For the text-containing cell, return its midpoint in [x, y] coordinate format. 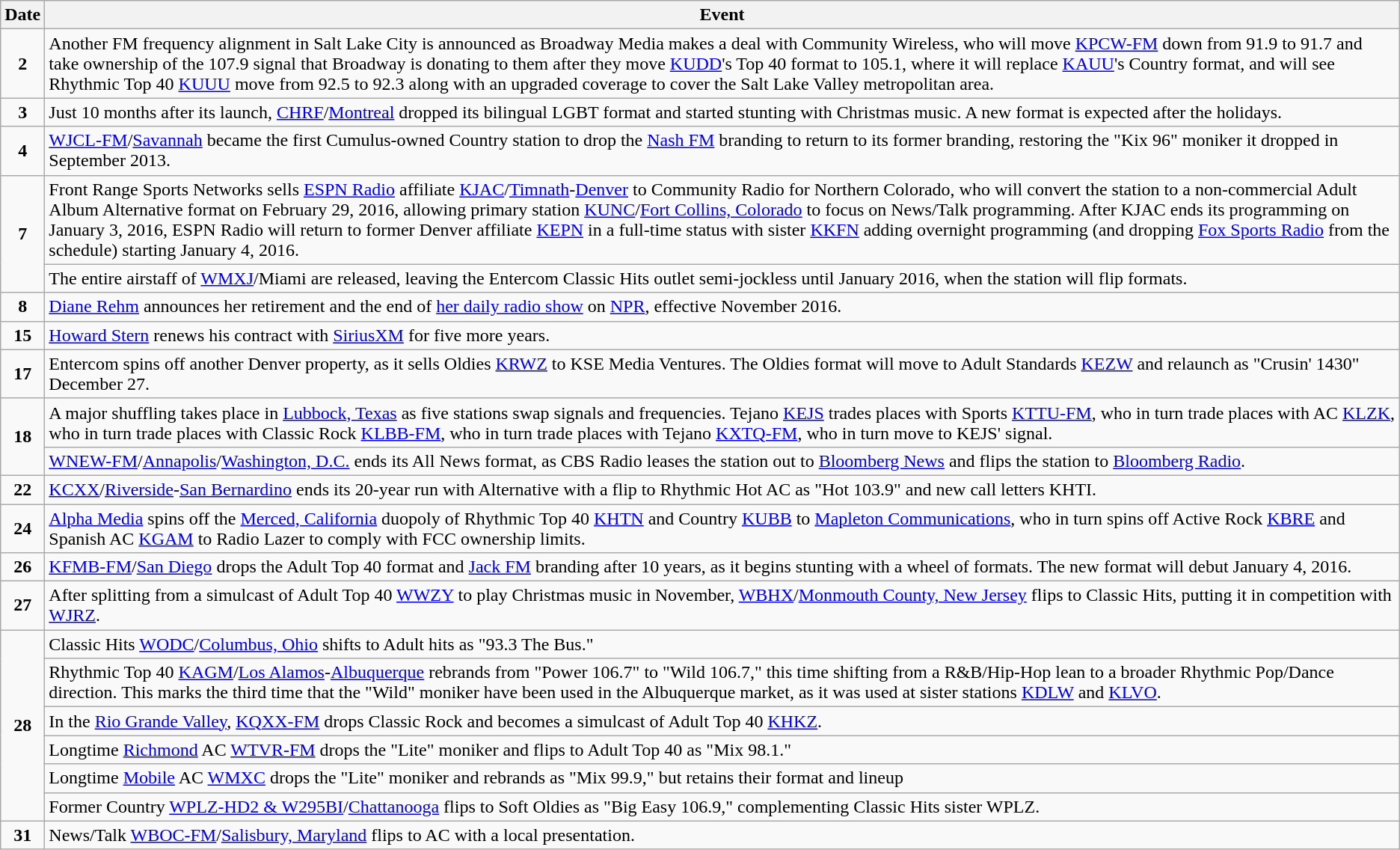
In the Rio Grande Valley, KQXX-FM drops Classic Rock and becomes a simulcast of Adult Top 40 KHKZ. [722, 721]
Former Country WPLZ-HD2 & W295BI/Chattanooga flips to Soft Oldies as "Big Easy 106.9," complementing Classic Hits sister WPLZ. [722, 807]
26 [22, 567]
Event [722, 15]
News/Talk WBOC-FM/Salisbury, Maryland flips to AC with a local presentation. [722, 835]
15 [22, 335]
22 [22, 489]
2 [22, 64]
31 [22, 835]
4 [22, 151]
18 [22, 437]
3 [22, 112]
KCXX/Riverside-San Bernardino ends its 20-year run with Alternative with a flip to Rhythmic Hot AC as "Hot 103.9" and new call letters KHTI. [722, 489]
7 [22, 233]
28 [22, 726]
Longtime Richmond AC WTVR-FM drops the "Lite" moniker and flips to Adult Top 40 as "Mix 98.1." [722, 750]
8 [22, 307]
27 [22, 606]
24 [22, 528]
Longtime Mobile AC WMXC drops the "Lite" moniker and rebrands as "Mix 99.9," but retains their format and lineup [722, 778]
17 [22, 374]
Classic Hits WODC/Columbus, Ohio shifts to Adult hits as "93.3 The Bus." [722, 644]
Howard Stern renews his contract with SiriusXM for five more years. [722, 335]
Date [22, 15]
Diane Rehm announces her retirement and the end of her daily radio show on NPR, effective November 2016. [722, 307]
